Determine the [x, y] coordinate at the center of the cell enclosing the given text.  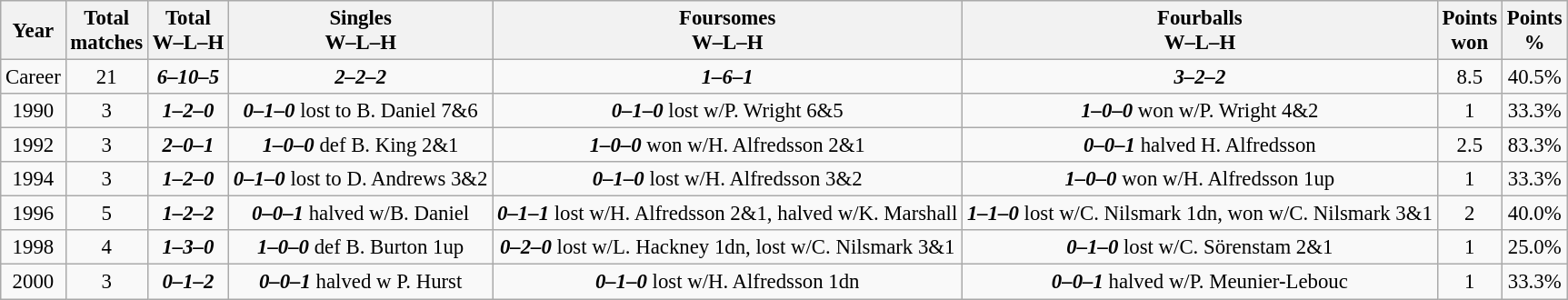
1996 [33, 214]
0–0–1 halved w/P. Meunier-Lebouc [1200, 282]
1990 [33, 111]
40.0% [1534, 214]
Pointswon [1469, 31]
1–0–0 def B. King 2&1 [360, 145]
0–1–1 lost w/H. Alfredsson 2&1, halved w/K. Marshall [727, 214]
1992 [33, 145]
1–0–0 won w/P. Wright 4&2 [1200, 111]
0–1–0 lost to D. Andrews 3&2 [360, 179]
1–0–0 def B. Burton 1up [360, 248]
Totalmatches [106, 31]
0–1–0 lost w/H. Alfredsson 1dn [727, 282]
2 [1469, 214]
2–2–2 [360, 77]
2000 [33, 282]
1–0–0 won w/H. Alfredsson 2&1 [727, 145]
1–6–1 [727, 77]
6–10–5 [187, 77]
25.0% [1534, 248]
8.5 [1469, 77]
1–3–0 [187, 248]
TotalW–L–H [187, 31]
Career [33, 77]
4 [106, 248]
Year [33, 31]
5 [106, 214]
0–1–0 lost w/P. Wright 6&5 [727, 111]
2–0–1 [187, 145]
FoursomesW–L–H [727, 31]
0–1–2 [187, 282]
Points% [1534, 31]
SinglesW–L–H [360, 31]
0–1–0 lost w/C. Sörenstam 2&1 [1200, 248]
0–0–1 halved w/B. Daniel [360, 214]
0–2–0 lost w/L. Hackney 1dn, lost w/C. Nilsmark 3&1 [727, 248]
2.5 [1469, 145]
0–0–1 halved H. Alfredsson [1200, 145]
0–1–0 lost w/H. Alfredsson 3&2 [727, 179]
40.5% [1534, 77]
3–2–2 [1200, 77]
1–2–2 [187, 214]
83.3% [1534, 145]
1–1–0 lost w/C. Nilsmark 1dn, won w/C. Nilsmark 3&1 [1200, 214]
0–1–0 lost to B. Daniel 7&6 [360, 111]
FourballsW–L–H [1200, 31]
1–0–0 won w/H. Alfredsson 1up [1200, 179]
1998 [33, 248]
1994 [33, 179]
21 [106, 77]
0–0–1 halved w P. Hurst [360, 282]
